For the text-containing cell, return its midpoint in (x, y) coordinate format. 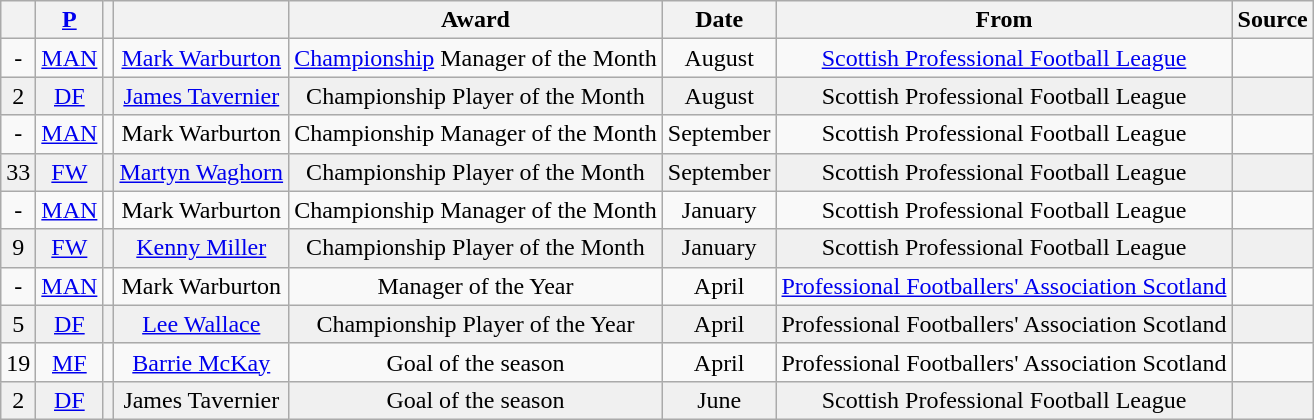
Date (719, 20)
Manager of the Year (476, 286)
Barrie McKay (202, 362)
5 (18, 324)
Lee Wallace (202, 324)
Championship Player of the Year (476, 324)
MF (70, 362)
Source (1272, 20)
From (1004, 20)
Kenny Miller (202, 248)
Martyn Waghorn (202, 172)
9 (18, 248)
June (719, 400)
19 (18, 362)
P (70, 20)
33 (18, 172)
Award (476, 20)
